Return (x, y) of the center of cell containing provided text 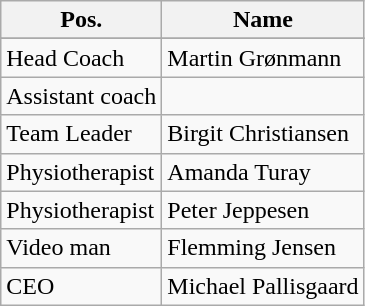
Pos. (82, 20)
Team Leader (82, 134)
Assistant coach (82, 96)
Video man (82, 248)
Flemming Jensen (263, 248)
Amanda Turay (263, 172)
Head Coach (82, 58)
Peter Jeppesen (263, 210)
Birgit Christiansen (263, 134)
Name (263, 20)
Michael Pallisgaard (263, 286)
Martin Grønmann (263, 58)
CEO (82, 286)
